Pinpoint the cell where the given text exists, returning its (X, Y) midpoint coordinate. 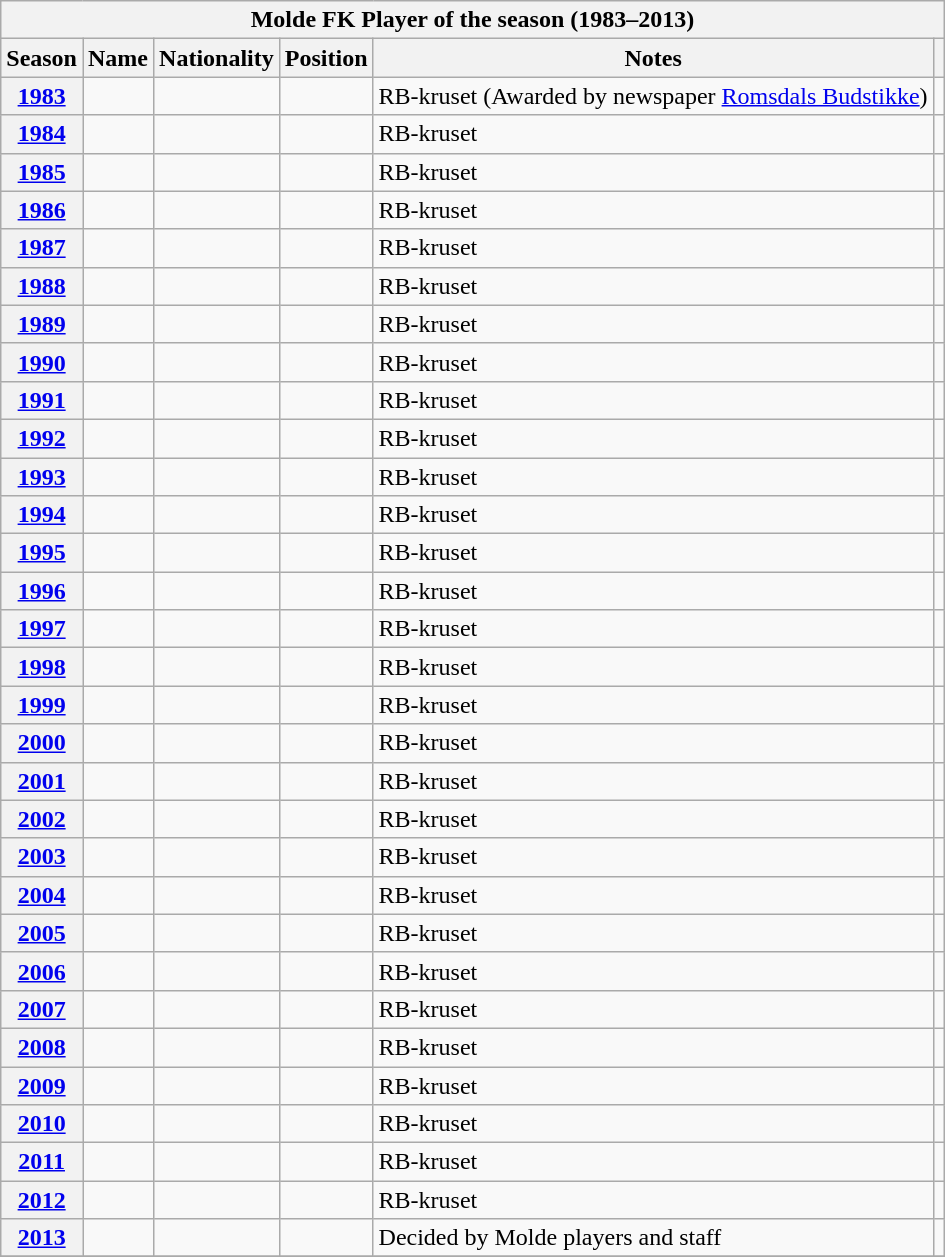
1990 (42, 362)
Name (118, 58)
Molde FK Player of the season (1983–2013) (472, 20)
2002 (42, 819)
2006 (42, 971)
1986 (42, 210)
RB-kruset (Awarded by newspaper Romsdals Budstikke) (653, 96)
1997 (42, 629)
2004 (42, 895)
1999 (42, 705)
1996 (42, 591)
1985 (42, 172)
2010 (42, 1124)
1991 (42, 400)
1984 (42, 134)
1993 (42, 477)
2011 (42, 1162)
2005 (42, 933)
1994 (42, 515)
2009 (42, 1085)
1995 (42, 553)
2001 (42, 781)
Nationality (217, 58)
1988 (42, 286)
Decided by Molde players and staff (653, 1238)
2007 (42, 1009)
Notes (653, 58)
1992 (42, 438)
2003 (42, 857)
Position (326, 58)
2013 (42, 1238)
1983 (42, 96)
1989 (42, 324)
1987 (42, 248)
2008 (42, 1047)
2000 (42, 743)
2012 (42, 1200)
Season (42, 58)
1998 (42, 667)
